Return [X, Y] of the center of cell containing provided text 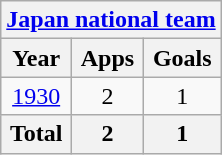
Total [36, 134]
1930 [36, 96]
Japan national team [111, 20]
Apps [108, 58]
Goals [182, 58]
Year [36, 58]
